Identify which cell holds the provided text, then report its [X, Y] central coordinate. 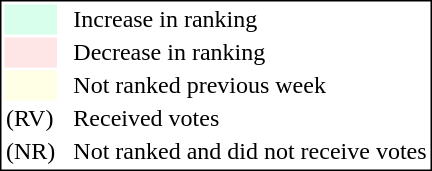
Increase in ranking [250, 19]
Not ranked and did not receive votes [250, 151]
Not ranked previous week [250, 85]
(NR) [30, 151]
Received votes [250, 119]
(RV) [30, 119]
Decrease in ranking [250, 53]
